Locate the cell with the specified text and output its (x, y) center coordinate. 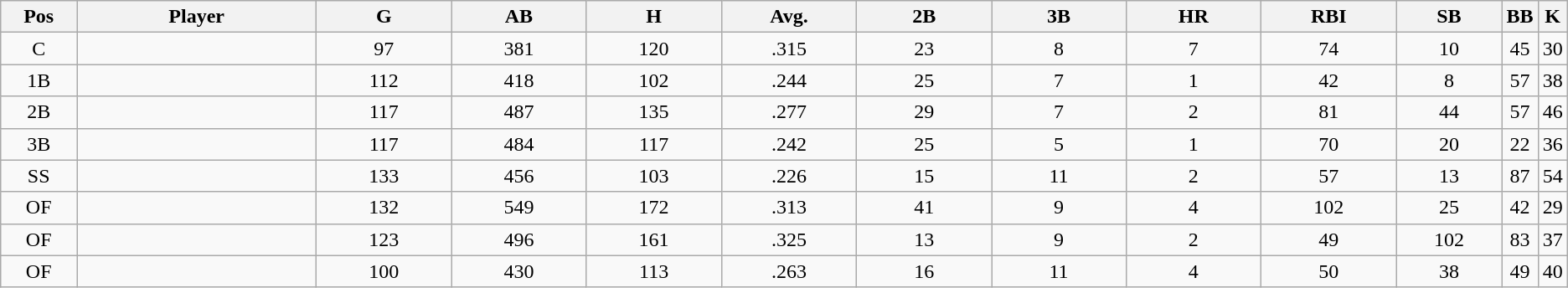
50 (1328, 271)
SS (39, 176)
.226 (789, 176)
.263 (789, 271)
45 (1519, 49)
16 (925, 271)
1B (39, 80)
135 (653, 112)
484 (519, 144)
Pos (39, 17)
.277 (789, 112)
22 (1519, 144)
132 (384, 208)
87 (1519, 176)
487 (519, 112)
46 (1553, 112)
5 (1059, 144)
103 (653, 176)
496 (519, 239)
30 (1553, 49)
AB (519, 17)
83 (1519, 239)
Avg. (789, 17)
74 (1328, 49)
20 (1449, 144)
161 (653, 239)
40 (1553, 271)
K (1553, 17)
10 (1449, 49)
81 (1328, 112)
549 (519, 208)
123 (384, 239)
SB (1449, 17)
.242 (789, 144)
112 (384, 80)
23 (925, 49)
HR (1193, 17)
.313 (789, 208)
97 (384, 49)
BB (1519, 17)
C (39, 49)
133 (384, 176)
.325 (789, 239)
15 (925, 176)
381 (519, 49)
H (653, 17)
RBI (1328, 17)
100 (384, 271)
456 (519, 176)
44 (1449, 112)
Player (197, 17)
G (384, 17)
.315 (789, 49)
120 (653, 49)
.244 (789, 80)
41 (925, 208)
430 (519, 271)
172 (653, 208)
418 (519, 80)
37 (1553, 239)
70 (1328, 144)
36 (1553, 144)
113 (653, 271)
54 (1553, 176)
